Search for the cell housing the specified text and yield its (X, Y) center coordinate. 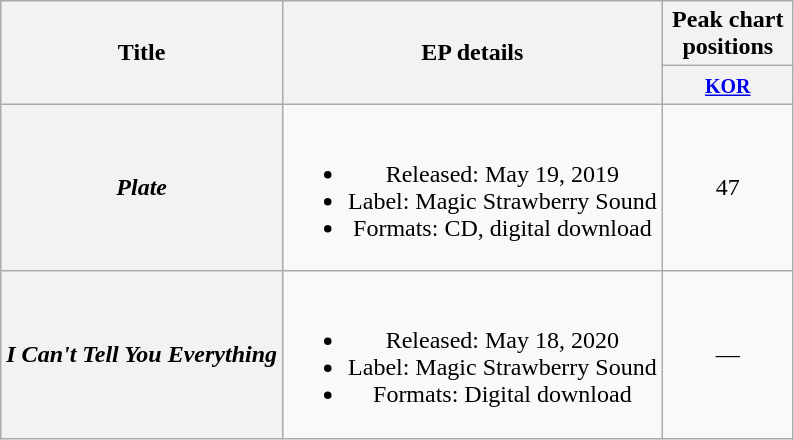
Released: May 19, 2019Label: Magic Strawberry SoundFormats: CD, digital download (473, 188)
KOR (728, 85)
— (728, 354)
Peak chart positions (728, 34)
Title (142, 52)
Plate (142, 188)
47 (728, 188)
I Can't Tell You Everything (142, 354)
Released: May 18, 2020Label: Magic Strawberry SoundFormats: Digital download (473, 354)
EP details (473, 52)
